Capture the cell that displays the provided text and extract its (x, y) central coordinate. 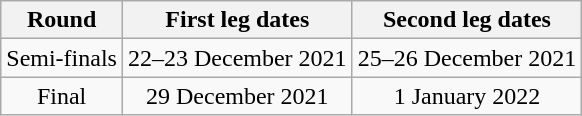
22–23 December 2021 (237, 58)
Final (62, 96)
29 December 2021 (237, 96)
Semi-finals (62, 58)
Round (62, 20)
First leg dates (237, 20)
25–26 December 2021 (467, 58)
Second leg dates (467, 20)
1 January 2022 (467, 96)
